Extract the [x, y] coordinate from the center of the cell holding the provided text.  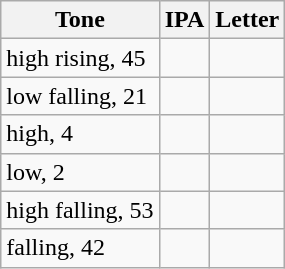
high falling, 53 [80, 210]
IPA [184, 20]
Tone [80, 20]
high rising, 45 [80, 58]
falling, 42 [80, 248]
low falling, 21 [80, 96]
low, 2 [80, 172]
high, 4 [80, 134]
Letter [248, 20]
